Find where the given text appears and provide that cell's center as (x, y) coordinate. 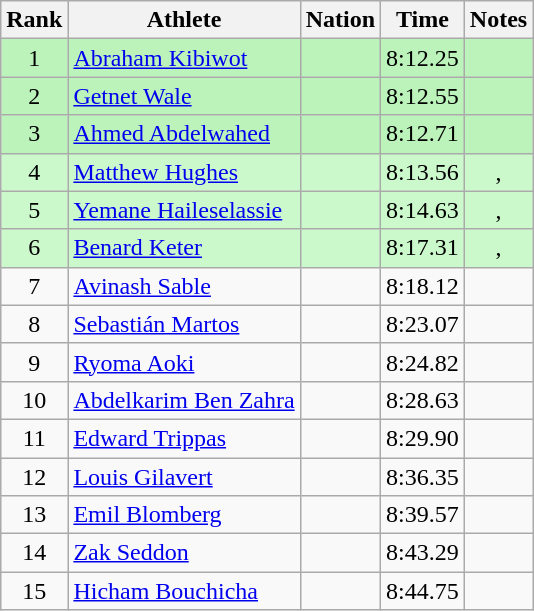
8:12.25 (423, 58)
8:39.57 (423, 515)
8:18.12 (423, 286)
14 (34, 553)
Getnet Wale (184, 96)
8:36.35 (423, 477)
Athlete (184, 20)
8:17.31 (423, 248)
Emil Blomberg (184, 515)
8:43.29 (423, 553)
Abdelkarim Ben Zahra (184, 400)
Benard Keter (184, 248)
8:12.71 (423, 134)
Rank (34, 20)
Nation (340, 20)
Notes (498, 20)
15 (34, 591)
Time (423, 20)
8:13.56 (423, 172)
6 (34, 248)
Matthew Hughes (184, 172)
8:29.90 (423, 438)
3 (34, 134)
1 (34, 58)
Abraham Kibiwot (184, 58)
8:44.75 (423, 591)
Sebastián Martos (184, 324)
13 (34, 515)
11 (34, 438)
Ahmed Abdelwahed (184, 134)
5 (34, 210)
8:14.63 (423, 210)
8:24.82 (423, 362)
8:23.07 (423, 324)
Zak Seddon (184, 553)
9 (34, 362)
Avinash Sable (184, 286)
8:12.55 (423, 96)
8 (34, 324)
Edward Trippas (184, 438)
12 (34, 477)
7 (34, 286)
Ryoma Aoki (184, 362)
Hicham Bouchicha (184, 591)
2 (34, 96)
8:28.63 (423, 400)
4 (34, 172)
Louis Gilavert (184, 477)
Yemane Haileselassie (184, 210)
10 (34, 400)
